Return [X, Y] of the center of cell containing provided text 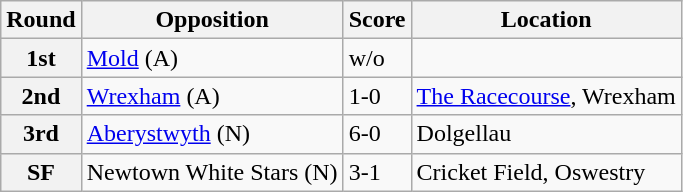
1-0 [377, 96]
w/o [377, 58]
1st [41, 58]
Opposition [212, 20]
SF [41, 172]
Dolgellau [546, 134]
Newtown White Stars (N) [212, 172]
Location [546, 20]
Mold (A) [212, 58]
3rd [41, 134]
Wrexham (A) [212, 96]
Round [41, 20]
The Racecourse, Wrexham [546, 96]
2nd [41, 96]
6-0 [377, 134]
3-1 [377, 172]
Aberystwyth (N) [212, 134]
Score [377, 20]
Cricket Field, Oswestry [546, 172]
